Pinpoint the cell where the given text exists, returning its [X, Y] midpoint coordinate. 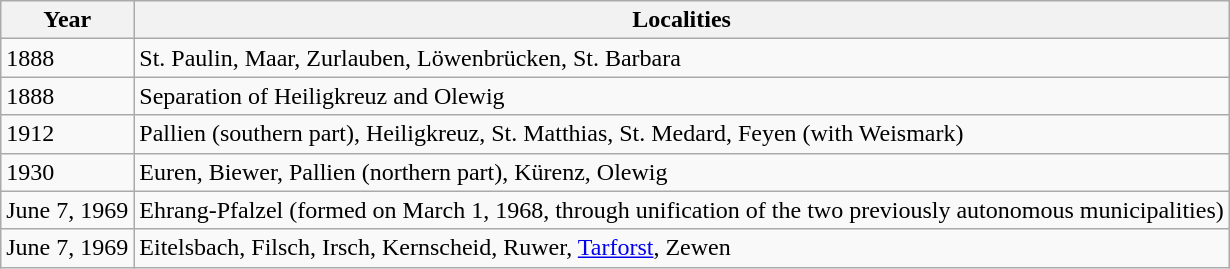
1912 [68, 134]
Separation of Heiligkreuz and Olewig [682, 96]
Euren, Biewer, Pallien (northern part), Kürenz, Olewig [682, 172]
Ehrang-Pfalzel (formed on March 1, 1968, through unification of the two previously autonomous municipalities) [682, 210]
St. Paulin, Maar, Zurlauben, Löwenbrücken, St. Barbara [682, 58]
Eitelsbach, Filsch, Irsch, Kernscheid, Ruwer, Tarforst, Zewen [682, 248]
Year [68, 20]
Pallien (southern part), Heiligkreuz, St. Matthias, St. Medard, Feyen (with Weismark) [682, 134]
1930 [68, 172]
Localities [682, 20]
